Scan for the cell matching the given text and deliver its [X, Y] coordinate at center. 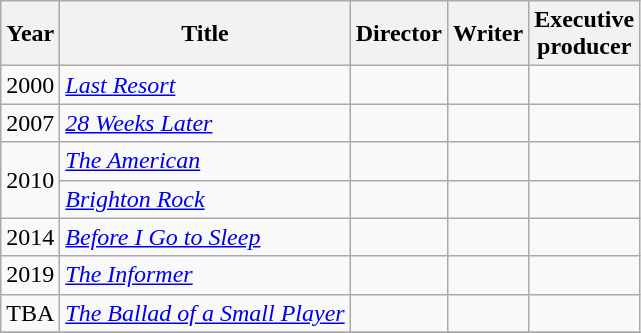
Last Resort [205, 85]
TBA [30, 313]
2014 [30, 237]
Writer [488, 34]
The Informer [205, 275]
2019 [30, 275]
2010 [30, 180]
The American [205, 161]
Year [30, 34]
28 Weeks Later [205, 123]
Before I Go to Sleep [205, 237]
Brighton Rock [205, 199]
2007 [30, 123]
The Ballad of a Small Player [205, 313]
Title [205, 34]
2000 [30, 85]
Director [398, 34]
Executiveproducer [584, 34]
